Extract the (X, Y) coordinate from the center of the cell holding the provided text.  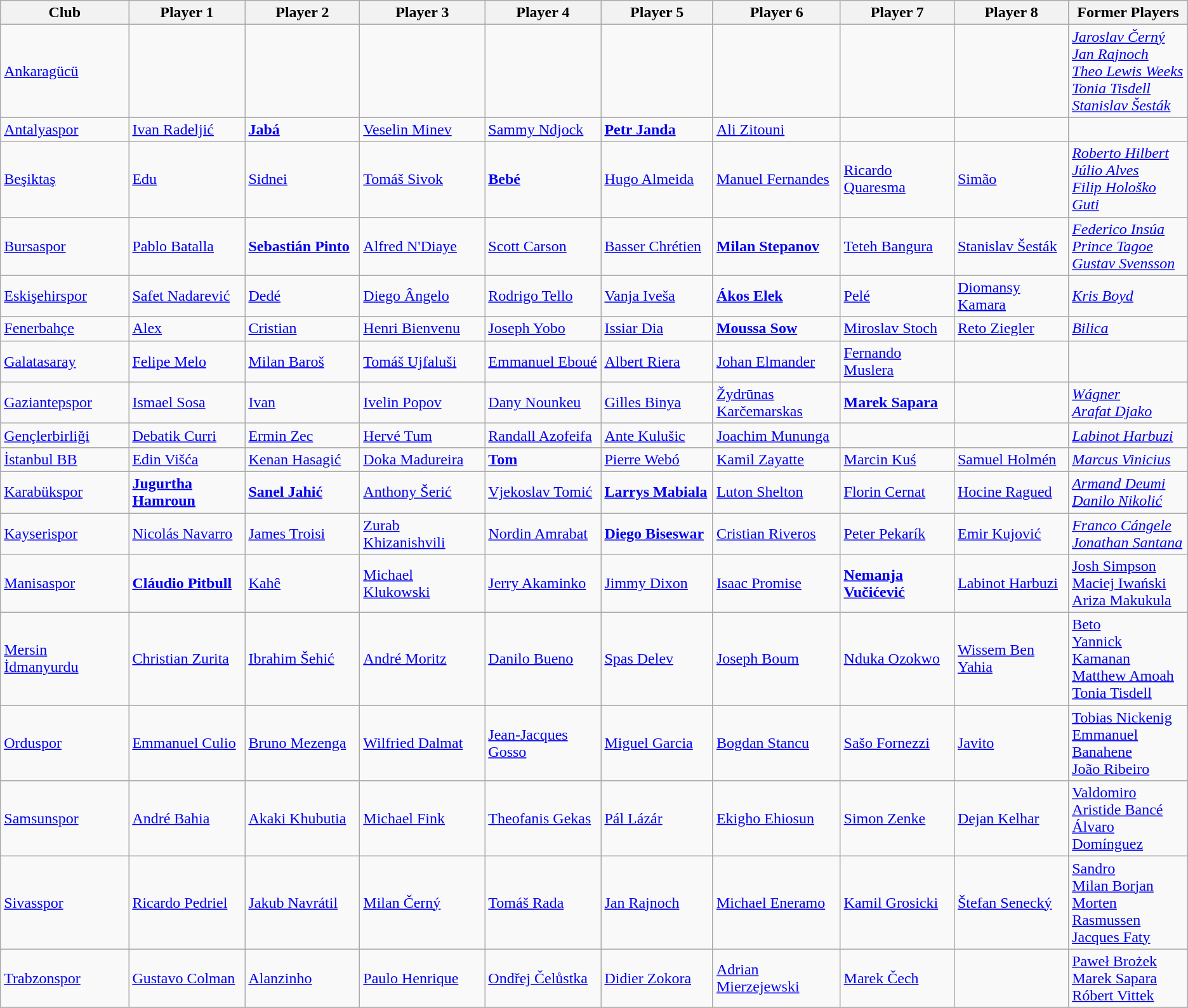
Pierre Webó (657, 459)
Edu (187, 179)
Antalyaspor (65, 129)
Ankaragücü (65, 71)
Jabá (302, 129)
Issiar Dia (657, 329)
Eskişehirspor (65, 296)
Manuel Fernandes (777, 179)
Marek Sapara (897, 402)
Gençlerbirliği (65, 435)
Fernando Muslera (897, 362)
Danilo Bueno (543, 659)
Diego Biseswar (657, 533)
Ivelin Popov (423, 402)
Miroslav Stoch (897, 329)
Nduka Ozokwo (897, 659)
Stanislav Šesták (1011, 246)
Beşiktaş (65, 179)
Dejan Kelhar (1011, 818)
Kris Boyd (1128, 296)
Gaziantepspor (65, 402)
Ákos Elek (777, 296)
Akaki Khubutia (302, 818)
Peter Pekarík (897, 533)
Sivasspor (65, 903)
Anthony Šerić (423, 492)
Bebé (543, 179)
Veselin Minev (423, 129)
Valdomiro Aristide Bancé Álvaro Domínguez (1128, 818)
Žydrūnas Karčemarskas (777, 402)
Florin Cernat (897, 492)
Ermin Zec (302, 435)
Ivan Radeljić (187, 129)
Tom (543, 459)
Štefan Senecký (1011, 903)
Michael Fink (423, 818)
Club (65, 13)
Player 7 (897, 13)
Michael Klukowski (423, 584)
Reto Ziegler (1011, 329)
Luton Shelton (777, 492)
Didier Zokora (657, 978)
Tomáš Rada (543, 903)
Paweł Brożek Marek Sapara Róbert Vittek (1128, 978)
Bilica (1128, 329)
Jean-Jacques Gosso (543, 743)
Isaac Promise (777, 584)
Fenerbahçe (65, 329)
André Bahia (187, 818)
Paulo Henrique (423, 978)
Player 1 (187, 13)
Miguel Garcia (657, 743)
Josh Simpson Maciej Iwański Ariza Makukula (1128, 584)
Teteh Bangura (897, 246)
Cristian (302, 329)
Alanzinho (302, 978)
Kayserispor (65, 533)
Bogdan Stancu (777, 743)
Former Players (1128, 13)
Simon Zenke (897, 818)
James Troisi (302, 533)
Basser Chrétien (657, 246)
Galatasaray (65, 362)
Jan Rajnoch (657, 903)
Wágner Arafat Djako (1128, 402)
Ricardo Quaresma (897, 179)
Joachim Mununga (777, 435)
Hervé Tum (423, 435)
Dany Nounkeu (543, 402)
Emmanuel Culio (187, 743)
Ali Zitouni (777, 129)
Samuel Holmén (1011, 459)
Player 8 (1011, 13)
Kamil Grosicki (897, 903)
Hugo Almeida (657, 179)
Alfred N'Diaye (423, 246)
Player 2 (302, 13)
Javito (1011, 743)
Bursaspor (65, 246)
Jakub Navrátil (302, 903)
Jugurtha Hamroun (187, 492)
Diomansy Kamara (1011, 296)
Alex (187, 329)
Dedé (302, 296)
Ricardo Pedriel (187, 903)
Wilfried Dalmat (423, 743)
Kahê (302, 584)
İstanbul BB (65, 459)
Armand Deumi Danilo Nikolić (1128, 492)
Tobias Nickenig Emmanuel Banahene João Ribeiro (1128, 743)
Tomáš Ujfaluši (423, 362)
Simão (1011, 179)
Ismael Sosa (187, 402)
Felipe Melo (187, 362)
Bruno Mezenga (302, 743)
Sašo Fornezzi (897, 743)
Vanja Iveša (657, 296)
Sammy Ndjock (543, 129)
Henri Bienvenu (423, 329)
Marcin Kuś (897, 459)
Debatik Curri (187, 435)
Albert Riera (657, 362)
Gilles Binya (657, 402)
Ivan (302, 402)
Player 5 (657, 13)
Johan Elmander (777, 362)
Player 4 (543, 13)
Zurab Khizanishvili (423, 533)
André Moritz (423, 659)
Rodrigo Tello (543, 296)
Petr Janda (657, 129)
Ibrahim Šehić (302, 659)
Pablo Batalla (187, 246)
Scott Carson (543, 246)
Milan Černý (423, 903)
Ondřej Čelůstka (543, 978)
Marek Čech (897, 978)
Theofanis Gekas (543, 818)
Larrys Mabiala (657, 492)
Joseph Yobo (543, 329)
Sanel Jahić (302, 492)
Marcus Vinicius (1128, 459)
Kamil Zayatte (777, 459)
Cristian Riveros (777, 533)
Kenan Hasagić (302, 459)
Beto Yannick Kamanan Matthew Amoah Tonia Tisdell (1128, 659)
Emmanuel Eboué (543, 362)
Pál Lázár (657, 818)
Wissem Ben Yahia (1011, 659)
Karabükspor (65, 492)
Joseph Boum (777, 659)
Franco Cángele Jonathan Santana (1128, 533)
Gustavo Colman (187, 978)
Cláudio Pitbull (187, 584)
Emir Kujović (1011, 533)
Michael Eneramo (777, 903)
Edin Višća (187, 459)
Jaroslav Černý Jan Rajnoch Theo Lewis Weeks Tonia Tisdell Stanislav Šesták (1128, 71)
Spas Delev (657, 659)
Sidnei (302, 179)
Hocine Ragued (1011, 492)
Orduspor (65, 743)
Christian Zurita (187, 659)
Milan Stepanov (777, 246)
Adrian Mierzejewski (777, 978)
Player 6 (777, 13)
Sebastián Pinto (302, 246)
Milan Baroš (302, 362)
Tomáš Sivok (423, 179)
Diego Ângelo (423, 296)
Mersin İdmanyurdu (65, 659)
Vjekoslav Tomić (543, 492)
Nicolás Navarro (187, 533)
Moussa Sow (777, 329)
Roberto Hilbert Júlio Alves Filip Hološko Guti (1128, 179)
Nemanja Vučićević (897, 584)
Nordin Amrabat (543, 533)
Federico Insúa Prince Tagoe Gustav Svensson (1128, 246)
Trabzonspor (65, 978)
Doka Madureira (423, 459)
Manisaspor (65, 584)
Pelé (897, 296)
Samsunspor (65, 818)
Jimmy Dixon (657, 584)
Ante Kulušic (657, 435)
Jerry Akaminko (543, 584)
Safet Nadarević (187, 296)
Ekigho Ehiosun (777, 818)
Sandro Milan Borjan Morten Rasmussen Jacques Faty (1128, 903)
Player 3 (423, 13)
Randall Azofeifa (543, 435)
